Search for the cell housing the specified text and yield its [X, Y] center coordinate. 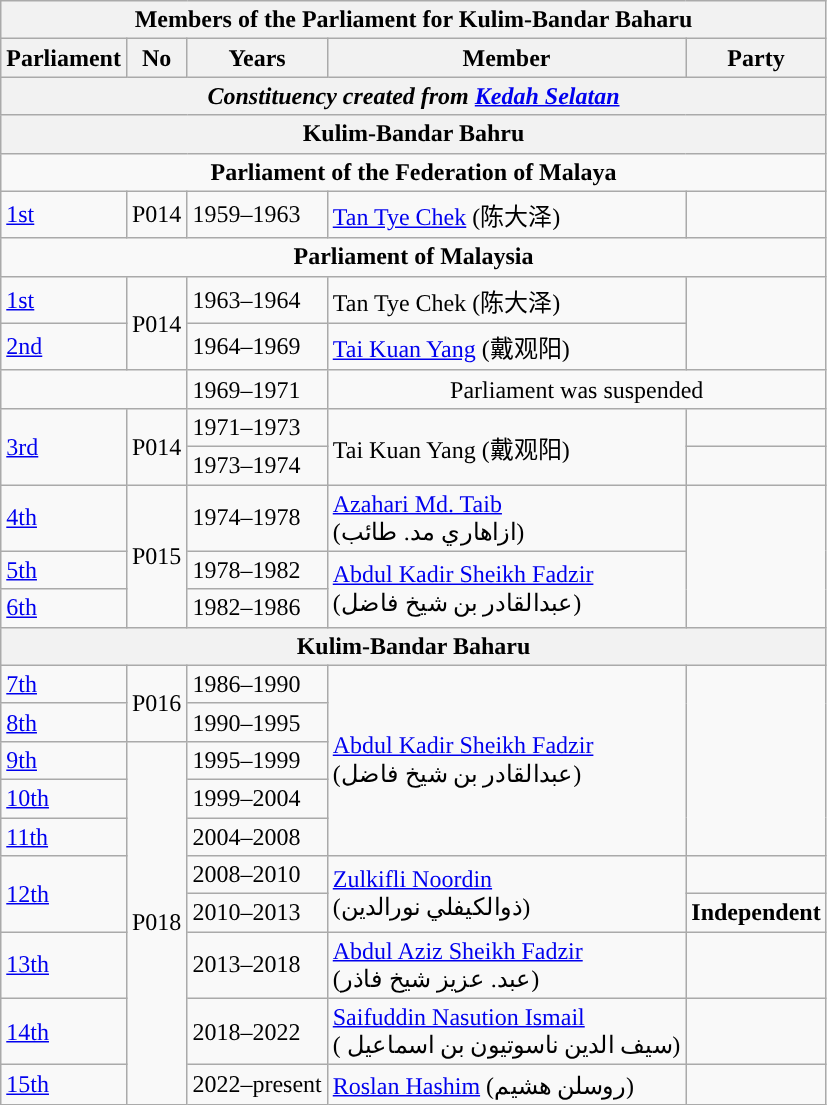
1964–1969 [257, 346]
Zulkifli Noordin (ذوالکيفلي نورالدين) [506, 894]
Parliament was suspended [576, 389]
2008–2010 [257, 875]
2004–2008 [257, 837]
Constituency created from Kedah Selatan [414, 96]
5th [64, 570]
9th [64, 760]
11th [64, 837]
8th [64, 722]
P018 [156, 922]
P016 [156, 703]
10th [64, 798]
7th [64, 684]
12th [64, 894]
14th [64, 1032]
P015 [156, 556]
1971–1973 [257, 427]
Abdul Aziz Sheikh Fadzir (عبد. عزيز شيخ فاذر) [506, 966]
3rd [64, 446]
2013–2018 [257, 966]
Years [257, 58]
Kulim-Bandar Bahru [414, 134]
1963–1964 [257, 300]
1974–1978 [257, 518]
1978–1982 [257, 570]
1995–1999 [257, 760]
Parliament [64, 58]
4th [64, 518]
13th [64, 966]
Parliament of the Federation of Malaya [414, 172]
1986–1990 [257, 684]
1969–1971 [257, 389]
2022–present [257, 1085]
15th [64, 1085]
6th [64, 608]
1990–1995 [257, 722]
2010–2013 [257, 913]
Saifuddin Nasution Ismail ( سيف الدين ناسوتيون بن اسماعيل) [506, 1032]
2018–2022 [257, 1032]
Member [506, 58]
Roslan Hashim (روسلن هشيم) [506, 1085]
1973–1974 [257, 465]
Kulim-Bandar Baharu [414, 646]
Party [756, 58]
Independent [756, 913]
1999–2004 [257, 798]
2nd [64, 346]
Azahari Md. Taib (ازاهاري مد. طائب) [506, 518]
No [156, 58]
Members of the Parliament for Kulim-Bandar Baharu [414, 20]
Parliament of Malaysia [414, 257]
1982–1986 [257, 608]
1959–1963 [257, 214]
